From the cell containing the given text, extract its center point as [X, Y] coordinate. 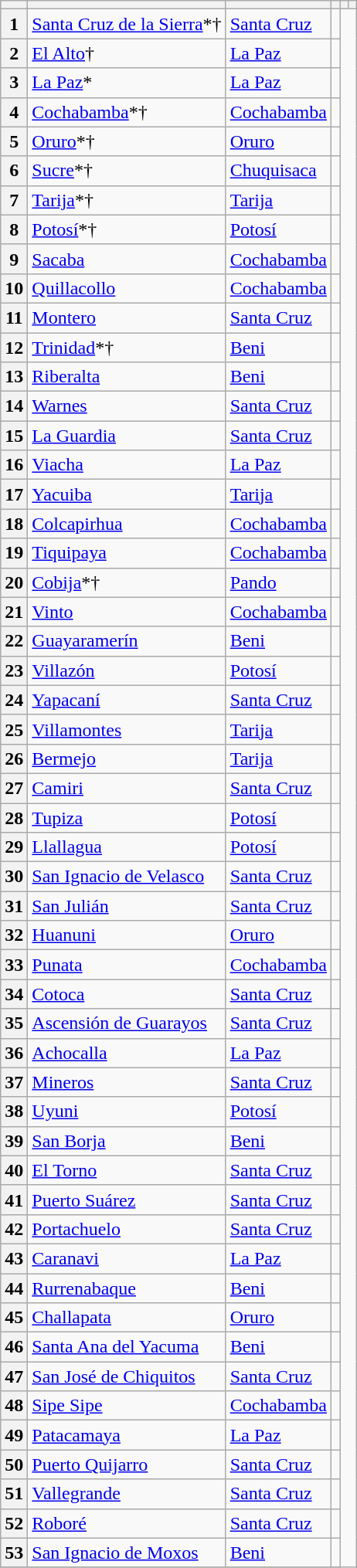
48 [14, 1406]
18 [14, 524]
Quillacollo [127, 288]
46 [14, 1347]
27 [14, 788]
San Julián [127, 906]
26 [14, 759]
41 [14, 1200]
Cotoca [127, 994]
24 [14, 700]
Chuquisaca [278, 171]
Uyuni [127, 1112]
4 [14, 112]
45 [14, 1318]
36 [14, 1053]
Puerto Quijarro [127, 1464]
Warnes [127, 406]
32 [14, 935]
52 [14, 1523]
21 [14, 612]
Ascensión de Guarayos [127, 1023]
Bermejo [127, 759]
San Ignacio de Moxos [127, 1553]
Riberalta [127, 377]
Yapacaní [127, 700]
16 [14, 465]
Trinidad*† [127, 347]
Santa Cruz de la Sierra*† [127, 24]
Potosí*† [127, 229]
12 [14, 347]
23 [14, 670]
Patacamaya [127, 1435]
51 [14, 1494]
Sucre*† [127, 171]
13 [14, 377]
La Paz* [127, 83]
Colcapirhua [127, 524]
Santa Ana del Yacuma [127, 1347]
40 [14, 1170]
Portachuelo [127, 1229]
22 [14, 641]
42 [14, 1229]
1 [14, 24]
Sacaba [127, 259]
Roboré [127, 1523]
Cochabamba*† [127, 112]
Tiquipaya [127, 553]
Villazón [127, 670]
Huanuni [127, 935]
San José de Chiquitos [127, 1376]
Cobija*† [127, 582]
9 [14, 259]
7 [14, 200]
El Torno [127, 1170]
San Borja [127, 1141]
47 [14, 1376]
Llallagua [127, 847]
Sipe Sipe [127, 1406]
Vinto [127, 612]
Caranavi [127, 1258]
15 [14, 436]
Tupiza [127, 818]
El Alto† [127, 53]
Mineros [127, 1082]
31 [14, 906]
6 [14, 171]
Oruro*† [127, 141]
30 [14, 877]
28 [14, 818]
Punata [127, 965]
19 [14, 553]
Achocalla [127, 1053]
43 [14, 1258]
Rurrenabaque [127, 1288]
2 [14, 53]
Montero [127, 317]
53 [14, 1553]
Viacha [127, 465]
Tarija*† [127, 200]
San Ignacio de Velasco [127, 877]
38 [14, 1112]
5 [14, 141]
33 [14, 965]
29 [14, 847]
37 [14, 1082]
Camiri [127, 788]
Guayaramerín [127, 641]
11 [14, 317]
35 [14, 1023]
Yacuiba [127, 494]
Vallegrande [127, 1494]
14 [14, 406]
17 [14, 494]
Puerto Suárez [127, 1200]
10 [14, 288]
50 [14, 1464]
39 [14, 1141]
8 [14, 229]
20 [14, 582]
44 [14, 1288]
3 [14, 83]
Pando [278, 582]
34 [14, 994]
Villamontes [127, 729]
Challapata [127, 1318]
49 [14, 1435]
25 [14, 729]
La Guardia [127, 436]
